Find where the given text appears and provide that cell's center as [x, y] coordinate. 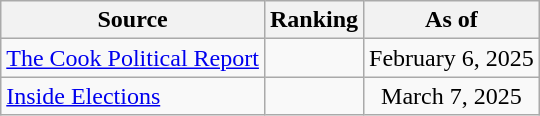
Inside Elections [133, 96]
Ranking [314, 20]
February 6, 2025 [452, 58]
Source [133, 20]
March 7, 2025 [452, 96]
As of [452, 20]
The Cook Political Report [133, 58]
